Capture the cell that displays the provided text and extract its [x, y] central coordinate. 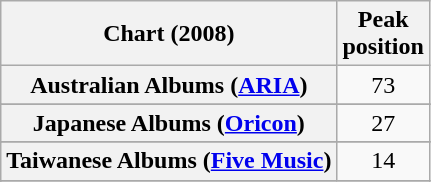
Peakposition [383, 34]
Chart (2008) [169, 34]
Taiwanese Albums (Five Music) [169, 161]
73 [383, 85]
Japanese Albums (Oricon) [169, 123]
27 [383, 123]
14 [383, 161]
Australian Albums (ARIA) [169, 85]
